Extract the (X, Y) coordinate from the center of the cell holding the provided text.  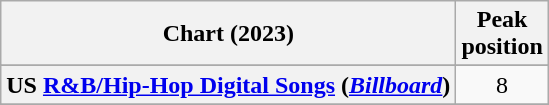
Peakposition (502, 34)
Chart (2023) (228, 34)
US R&B/Hip-Hop Digital Songs (Billboard) (228, 85)
8 (502, 85)
